Output the [x, y] coordinate of the center of the cell containing the given text.  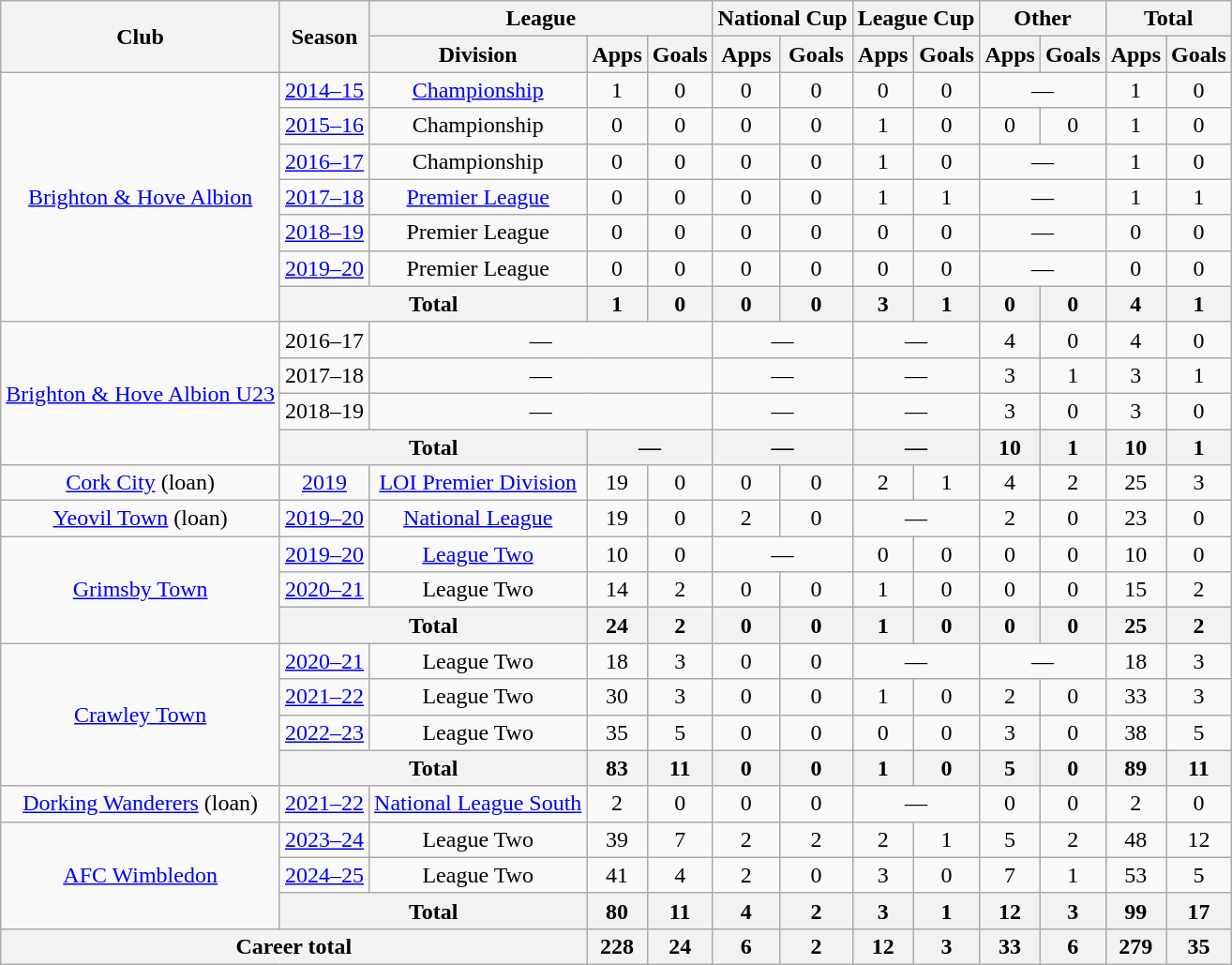
279 [1135, 946]
LOI Premier Division [478, 483]
Club [141, 37]
48 [1135, 839]
38 [1135, 732]
Other [1043, 19]
2022–23 [324, 732]
99 [1135, 911]
30 [617, 697]
League Cup [916, 19]
2023–24 [324, 839]
23 [1135, 519]
Yeovil Town (loan) [141, 519]
Season [324, 37]
Grimsby Town [141, 590]
National League South [478, 804]
National Cup [782, 19]
89 [1135, 768]
39 [617, 839]
Crawley Town [141, 715]
2014–15 [324, 90]
Dorking Wanderers (loan) [141, 804]
228 [617, 946]
17 [1199, 911]
Career total [294, 946]
2019 [324, 483]
National League [478, 519]
41 [617, 875]
53 [1135, 875]
2024–25 [324, 875]
Brighton & Hove Albion U23 [141, 393]
83 [617, 768]
2015–16 [324, 126]
Division [478, 54]
Brighton & Hove Albion [141, 197]
80 [617, 911]
Cork City (loan) [141, 483]
AFC Wimbledon [141, 875]
14 [617, 590]
15 [1135, 590]
League [542, 19]
